Find where the given text appears and provide that cell's center as [x, y] coordinate. 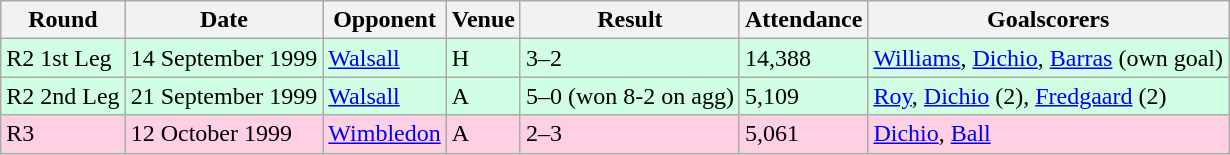
Roy, Dichio (2), Fredgaard (2) [1048, 96]
2–3 [630, 134]
H [483, 58]
Opponent [384, 20]
Round [63, 20]
21 September 1999 [224, 96]
Williams, Dichio, Barras (own goal) [1048, 58]
Result [630, 20]
3–2 [630, 58]
R2 1st Leg [63, 58]
5–0 (won 8-2 on agg) [630, 96]
Venue [483, 20]
R3 [63, 134]
Goalscorers [1048, 20]
Dichio, Ball [1048, 134]
R2 2nd Leg [63, 96]
14,388 [803, 58]
5,109 [803, 96]
12 October 1999 [224, 134]
14 September 1999 [224, 58]
Date [224, 20]
Wimbledon [384, 134]
5,061 [803, 134]
Attendance [803, 20]
